Locate the cell with the specified text and output its [x, y] center coordinate. 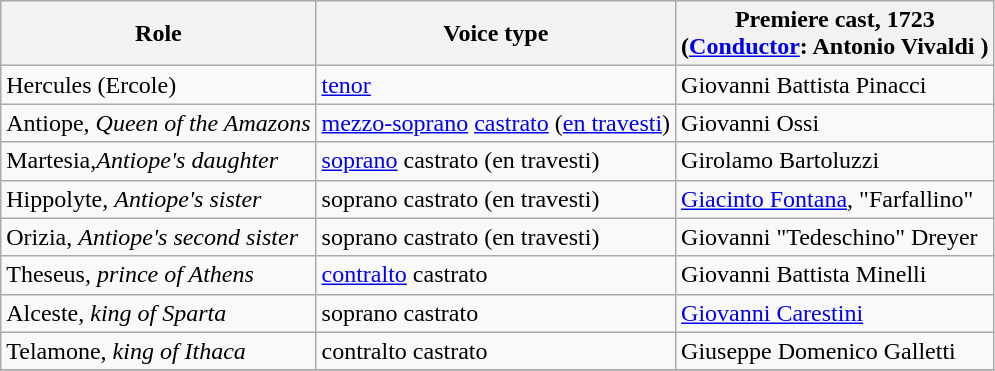
Giovanni Battista Minelli [835, 275]
Alceste, king of Sparta [158, 313]
Giovanni Battista Pinacci [835, 85]
Hippolyte, Antiope's sister [158, 199]
Voice type [496, 34]
Theseus, prince of Athens [158, 275]
tenor [496, 85]
Giovanni Ossi [835, 123]
Premiere cast, 1723(Conductor: Antonio Vivaldi ) [835, 34]
Martesia,Antiope's daughter [158, 161]
mezzo-soprano castrato (en travesti) [496, 123]
Role [158, 34]
Girolamo Bartoluzzi [835, 161]
Giovanni "Tedeschino" Dreyer [835, 237]
Telamone, king of Ithaca [158, 351]
Giuseppe Domenico Galletti [835, 351]
Hercules (Ercole) [158, 85]
Antiope, Queen of the Amazons [158, 123]
Giacinto Fontana, "Farfallino" [835, 199]
Giovanni Carestini [835, 313]
soprano castrato [496, 313]
Orizia, Antiope's second sister [158, 237]
